Capture the cell that displays the provided text and extract its [X, Y] central coordinate. 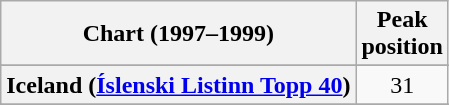
Chart (1997–1999) [178, 34]
Peakposition [402, 34]
31 [402, 85]
Iceland (Íslenski Listinn Topp 40) [178, 85]
